Return the (X, Y) coordinate for the center point of the cell that contains the specified text.  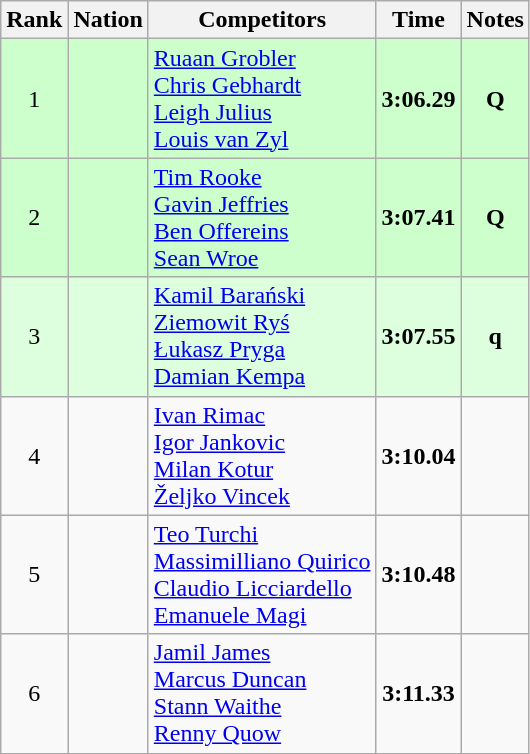
Rank (34, 20)
Teo TurchiMassimilliano QuiricoClaudio LicciardelloEmanuele Magi (262, 574)
Notes (495, 20)
Jamil JamesMarcus DuncanStann WaitheRenny Quow (262, 694)
1 (34, 98)
Competitors (262, 20)
Time (418, 20)
5 (34, 574)
Ivan RimacIgor JankovicMilan KoturŽeljko Vincek (262, 456)
3 (34, 336)
q (495, 336)
Ruaan GroblerChris GebhardtLeigh JuliusLouis van Zyl (262, 98)
4 (34, 456)
6 (34, 694)
3:06.29 (418, 98)
Tim RookeGavin JeffriesBen OffereinsSean Wroe (262, 218)
3:10.04 (418, 456)
3:07.41 (418, 218)
Nation (108, 20)
2 (34, 218)
Kamil BarańskiZiemowit RyśŁukasz PrygaDamian Kempa (262, 336)
3:11.33 (418, 694)
3:10.48 (418, 574)
3:07.55 (418, 336)
